Return the (X, Y) coordinate for the center point of the cell that contains the specified text.  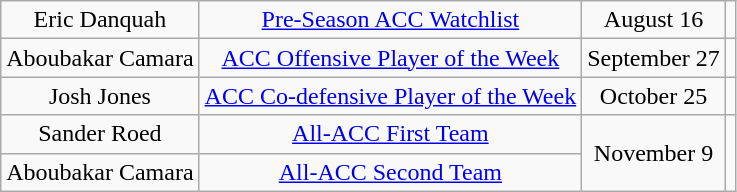
Pre-Season ACC Watchlist (390, 20)
All-ACC First Team (390, 134)
Sander Roed (100, 134)
October 25 (654, 96)
All-ACC Second Team (390, 172)
Josh Jones (100, 96)
ACC Co-defensive Player of the Week (390, 96)
September 27 (654, 58)
August 16 (654, 20)
ACC Offensive Player of the Week (390, 58)
Eric Danquah (100, 20)
November 9 (654, 153)
